Return the [x, y] coordinate for the center point of the cell that contains the specified text.  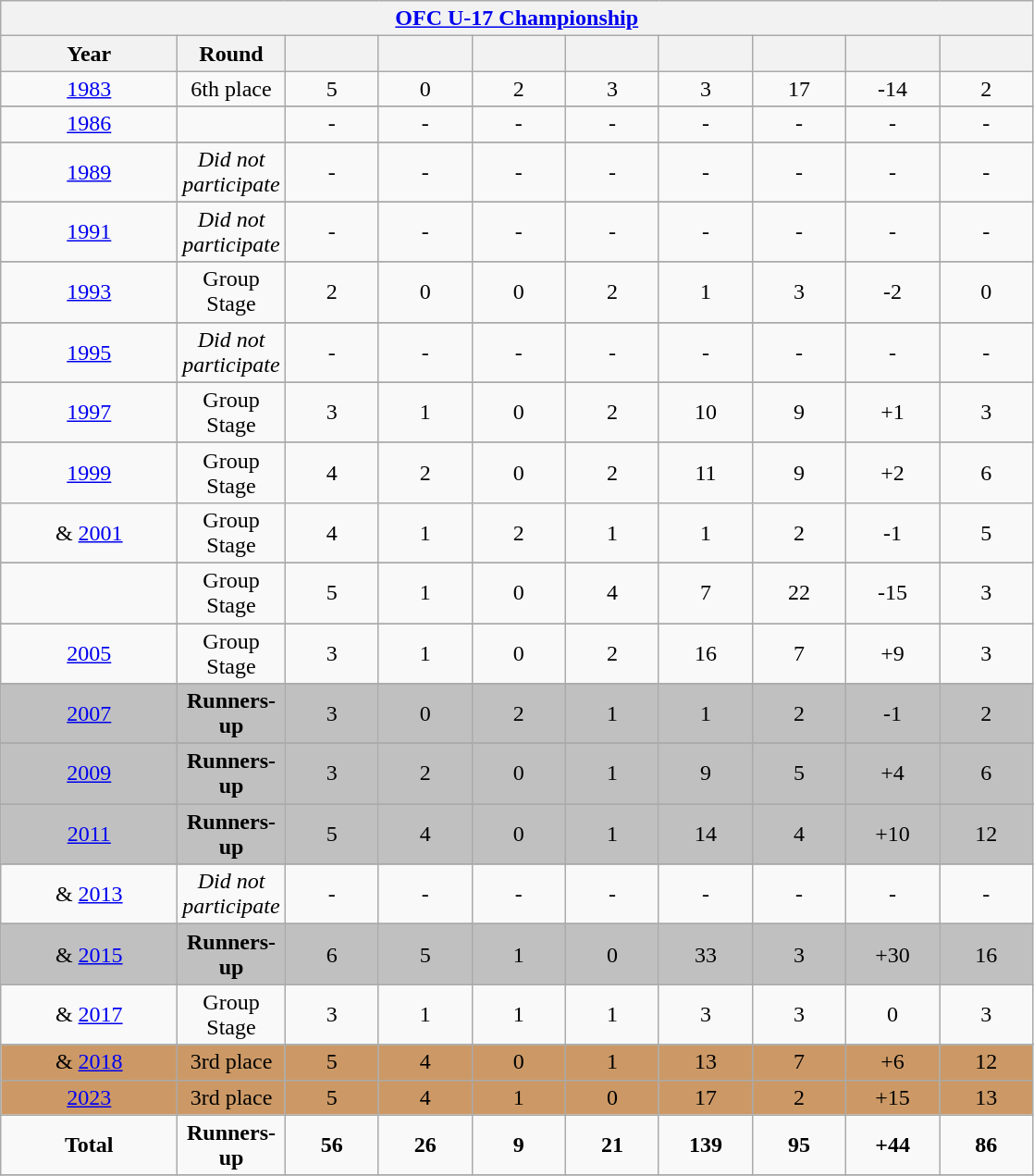
-15 [893, 592]
1983 [89, 89]
1989 [89, 172]
1993 [89, 292]
11 [705, 472]
33 [705, 955]
95 [799, 1145]
22 [799, 592]
+44 [893, 1145]
21 [612, 1145]
& 2018 [89, 1062]
+1 [893, 413]
Total [89, 1145]
& 2001 [89, 533]
1999 [89, 472]
+30 [893, 955]
2005 [89, 653]
Round [231, 54]
26 [425, 1145]
1997 [89, 413]
-2 [893, 292]
OFC U-17 Championship [517, 19]
+6 [893, 1062]
10 [705, 413]
-14 [893, 89]
14 [705, 835]
& 2013 [89, 894]
2007 [89, 714]
86 [986, 1145]
+9 [893, 653]
+4 [893, 774]
& 2015 [89, 955]
139 [705, 1145]
6th place [231, 89]
1995 [89, 352]
Year [89, 54]
& 2017 [89, 1014]
+10 [893, 835]
1986 [89, 124]
56 [331, 1145]
2023 [89, 1097]
2009 [89, 774]
+2 [893, 472]
1991 [89, 231]
2011 [89, 835]
+15 [893, 1097]
